From the cell containing the given text, extract its center point as [X, Y] coordinate. 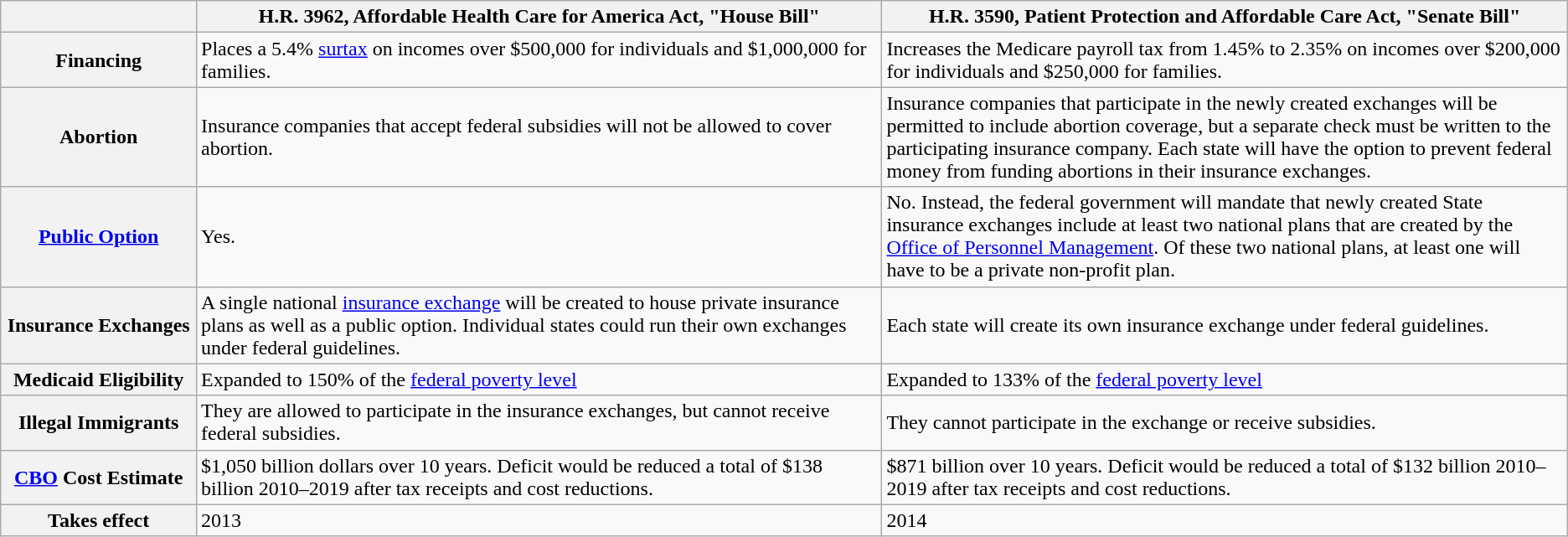
Medicaid Eligibility [99, 380]
Illegal Immigrants [99, 422]
2014 [1225, 520]
Each state will create its own insurance exchange under federal guidelines. [1225, 325]
Increases the Medicare payroll tax from 1.45% to 2.35% on incomes over $200,000 for individuals and $250,000 for families. [1225, 60]
Public Option [99, 236]
Yes. [539, 236]
Insurance Exchanges [99, 325]
H.R. 3590, Patient Protection and Affordable Care Act, "Senate Bill" [1225, 17]
Takes effect [99, 520]
Expanded to 150% of the federal poverty level [539, 380]
They are allowed to participate in the insurance exchanges, but cannot receive federal subsidies. [539, 422]
2013 [539, 520]
$1,050 billion dollars over 10 years. Deficit would be reduced a total of $138 billion 2010–2019 after tax receipts and cost reductions. [539, 478]
Insurance companies that accept federal subsidies will not be allowed to cover abortion. [539, 137]
They cannot participate in the exchange or receive subsidies. [1225, 422]
Expanded to 133% of the federal poverty level [1225, 380]
H.R. 3962, Affordable Health Care for America Act, "House Bill" [539, 17]
$871 billion over 10 years. Deficit would be reduced a total of $132 billion 2010–2019 after tax receipts and cost reductions. [1225, 478]
Places a 5.4% surtax on incomes over $500,000 for individuals and $1,000,000 for families. [539, 60]
CBO Cost Estimate [99, 478]
Financing [99, 60]
Abortion [99, 137]
